For the text-containing cell, return its midpoint in [x, y] coordinate format. 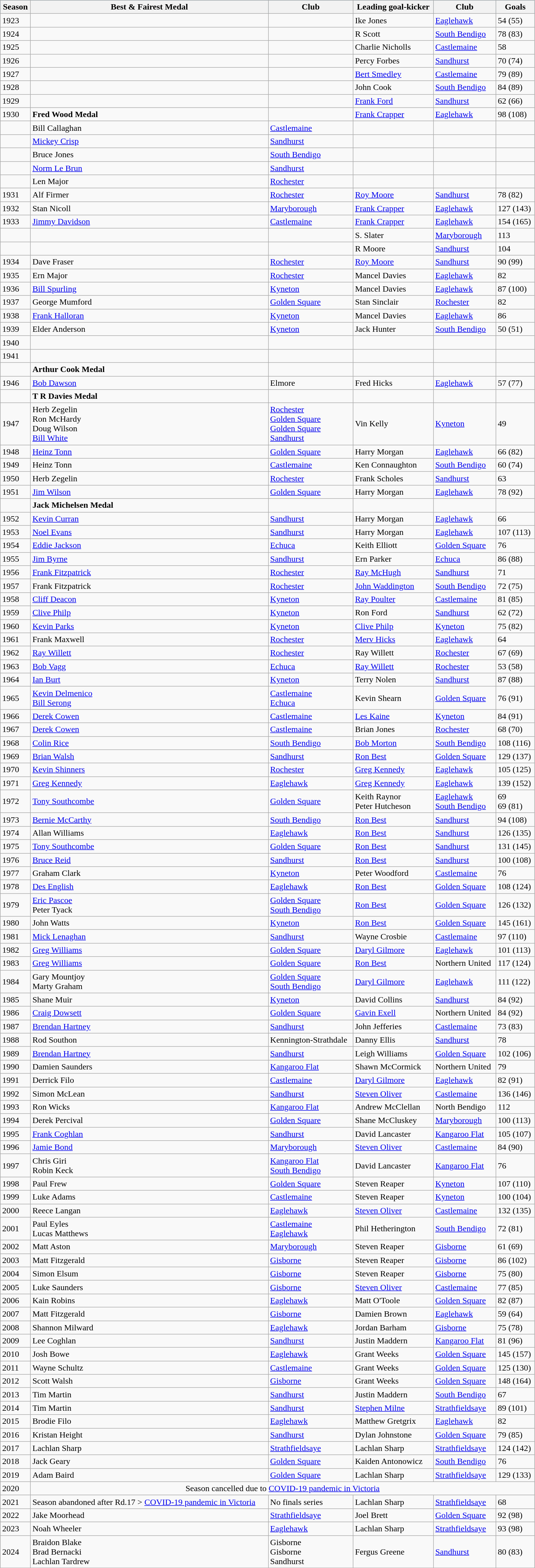
58 [515, 47]
79 [515, 1067]
1934 [16, 262]
1993 [16, 1107]
1923 [16, 20]
6969 (81) [515, 801]
2003 [16, 1260]
1955 [16, 559]
Stephen Milne [393, 1408]
107 (113) [515, 532]
2020 [16, 1488]
108 (116) [515, 743]
64 [515, 640]
79 (89) [515, 74]
S. Slater [393, 235]
Bob Dawson [149, 383]
78 (92) [515, 492]
73 (83) [515, 1026]
100 (113) [515, 1121]
Brodie Filo [149, 1421]
Goals [515, 7]
Jack Michelsen Medal [149, 505]
Braidon BlakeBrad BernackiLachlan Tardrew [149, 1551]
Fred Wood Medal [149, 114]
2009 [16, 1341]
Kangaroo FlatSouth Bendigo [311, 1166]
EaglehawkSouth Bendigo [465, 801]
Ern Parker [393, 559]
Danny Ellis [393, 1040]
T R Davies Medal [149, 396]
1966 [16, 716]
Joel Brett [393, 1515]
2015 [16, 1421]
Norm Le Brun [149, 168]
2010 [16, 1354]
1951 [16, 492]
Graham Clark [149, 873]
1978 [16, 887]
66 (82) [515, 452]
Jordan Barham [393, 1328]
81 (85) [515, 599]
Ray Poulter [393, 599]
100 (108) [515, 860]
72 (81) [515, 1228]
67 (69) [515, 653]
David Collins [393, 1000]
75 (78) [515, 1328]
53 (58) [515, 666]
67 [515, 1395]
82 (87) [515, 1300]
148 (164) [515, 1381]
68 (70) [515, 730]
Season [16, 7]
Len Major [149, 182]
1997 [16, 1166]
Derrick Filo [149, 1080]
Andrew McClellan [393, 1107]
Jake Moorhead [149, 1515]
1957 [16, 586]
Jamie Bond [149, 1147]
Eddie Jackson [149, 545]
97 (110) [515, 936]
No finals series [311, 1502]
2004 [16, 1274]
1947 [16, 424]
Noah Wheeler [149, 1529]
2007 [16, 1314]
1950 [16, 478]
1930 [16, 114]
49 [515, 424]
Brian Walsh [149, 756]
Elmore [311, 383]
RochesterGolden SquareGolden SquareSandhurst [311, 424]
Bert Smedley [393, 74]
Luke Saunders [149, 1287]
GisborneGisborneSandhurst [311, 1551]
113 [515, 235]
1973 [16, 819]
108 (124) [515, 887]
CastlemaineEaglehawk [311, 1228]
1936 [16, 289]
Damien Saunders [149, 1067]
129 (137) [515, 756]
1937 [16, 302]
86 [515, 316]
Des English [149, 887]
1933 [16, 222]
1981 [16, 936]
79 (85) [515, 1435]
Kain Robins [149, 1300]
72 (75) [515, 586]
87 (88) [515, 680]
1994 [16, 1121]
145 (157) [515, 1354]
Dave Fraser [149, 262]
John Waddington [393, 586]
77 (85) [515, 1287]
105 (107) [515, 1134]
Kevin Parks [149, 626]
Wayne Crosbie [393, 936]
1999 [16, 1197]
87 (100) [515, 289]
2013 [16, 1395]
81 (96) [515, 1341]
78 [515, 1040]
86 (102) [515, 1260]
126 (132) [515, 905]
126 (135) [515, 833]
Frank Halloran [149, 316]
2021 [16, 1502]
63 [515, 478]
John Cook [393, 87]
Wayne Schultz [149, 1368]
R Scott [393, 34]
Kristan Height [149, 1435]
Stan Nicoll [149, 208]
100 (104) [515, 1197]
Damien Brown [393, 1314]
62 (72) [515, 612]
Bob Morton [393, 743]
92 (98) [515, 1515]
1972 [16, 801]
Kevin DelmenicoBill Serong [149, 698]
Colin Rice [149, 743]
Frank Scholes [393, 478]
117 (124) [515, 963]
John Watts [149, 923]
2018 [16, 1462]
1929 [16, 101]
132 (135) [515, 1210]
2008 [16, 1328]
Jim Byrne [149, 559]
Percy Forbes [393, 61]
Mick Lenaghan [149, 936]
1986 [16, 1013]
Noel Evans [149, 532]
1941 [16, 356]
Reece Langan [149, 1210]
1935 [16, 275]
90 (99) [515, 262]
Simon Elsum [149, 1274]
54 (55) [515, 20]
Josh Bowe [149, 1354]
2024 [16, 1551]
80 (83) [515, 1551]
59 (64) [515, 1314]
1974 [16, 833]
145 (161) [515, 923]
2016 [16, 1435]
Ron Wicks [149, 1107]
Matthew Gretgrix [393, 1421]
1996 [16, 1147]
1963 [16, 666]
1961 [16, 640]
75 (82) [515, 626]
1932 [16, 208]
1967 [16, 730]
68 [515, 1502]
1959 [16, 612]
71 [515, 572]
84 (89) [515, 87]
111 (122) [515, 982]
84 (91) [515, 716]
Adam Baird [149, 1475]
1928 [16, 87]
60 (74) [515, 465]
Cliff Deacon [149, 599]
2023 [16, 1529]
1939 [16, 329]
50 (51) [515, 329]
Bernie McCarthy [149, 819]
Bill Callaghan [149, 128]
2011 [16, 1368]
1926 [16, 61]
Arthur Cook Medal [149, 369]
Matt O'Toole [393, 1300]
1983 [16, 963]
2001 [16, 1228]
Matt Aston [149, 1247]
Simon McLean [149, 1093]
1958 [16, 599]
1956 [16, 572]
78 (83) [515, 34]
1977 [16, 873]
Chris GiriRobin Keck [149, 1166]
1980 [16, 923]
98 (108) [515, 114]
2012 [16, 1381]
62 (66) [515, 101]
Peter Woodford [393, 873]
Ike Jones [393, 20]
1925 [16, 47]
136 (146) [515, 1093]
Leading goal-kicker [393, 7]
1964 [16, 680]
1969 [16, 756]
1975 [16, 846]
1976 [16, 860]
Shawn McCormick [393, 1067]
Shannon Milward [149, 1328]
105 (125) [515, 770]
Eric PascoePeter Tyack [149, 905]
Kevin Shearn [393, 698]
1960 [16, 626]
94 (108) [515, 819]
Derek Percival [149, 1121]
129 (133) [515, 1475]
131 (145) [515, 846]
Alf Firmer [149, 195]
Bruce Jones [149, 154]
Shane McCluskey [393, 1121]
Elder Anderson [149, 329]
Merv Hicks [393, 640]
Brian Jones [393, 730]
Scott Walsh [149, 1381]
1987 [16, 1026]
2002 [16, 1247]
107 (110) [515, 1184]
1962 [16, 653]
66 [515, 519]
Jack Hunter [393, 329]
Mickey Crisp [149, 141]
Terry Nolen [393, 680]
CastlemaineEchuca [311, 698]
Ern Major [149, 275]
1927 [16, 74]
Lee Coghlan [149, 1341]
Gary MountjoyMarty Graham [149, 982]
1990 [16, 1067]
Shane Muir [149, 1000]
Herb ZegelinRon McHardyDoug WilsonBill White [149, 424]
1940 [16, 342]
2000 [16, 1210]
1991 [16, 1080]
1979 [16, 905]
Stan Sinclair [393, 302]
1924 [16, 34]
Frank Maxwell [149, 640]
Frank Coghlan [149, 1134]
1984 [16, 982]
Fergus Greene [393, 1551]
Craig Dowsett [149, 1013]
1949 [16, 465]
104 [515, 249]
Leigh Williams [393, 1053]
1998 [16, 1184]
124 (142) [515, 1448]
2019 [16, 1475]
1995 [16, 1134]
75 (80) [515, 1274]
89 (101) [515, 1408]
78 (82) [515, 195]
Bruce Reid [149, 860]
Herb Zegelin [149, 478]
Rod Southon [149, 1040]
Jimmy Davidson [149, 222]
1954 [16, 545]
Fred Hicks [393, 383]
Keith Elliott [393, 545]
Best & Fairest Medal [149, 7]
Les Kaine [393, 716]
George Mumford [149, 302]
82 (91) [515, 1080]
R Moore [393, 249]
84 (90) [515, 1147]
2017 [16, 1448]
North Bendigo [465, 1107]
1982 [16, 950]
2006 [16, 1300]
2005 [16, 1287]
86 (88) [515, 559]
1970 [16, 770]
Kennington-Strathdale [311, 1040]
Ian Burt [149, 680]
125 (130) [515, 1368]
Ray McHugh [393, 572]
Ron Ford [393, 612]
Bob Vagg [149, 666]
Keith RaynorPeter Hutcheson [393, 801]
1931 [16, 195]
57 (77) [515, 383]
Phil Hetherington [393, 1228]
1938 [16, 316]
Kevin Shinners [149, 770]
Jim Wilson [149, 492]
112 [515, 1107]
61 (69) [515, 1247]
76 (91) [515, 698]
Allan Williams [149, 833]
Kaiden Antonowicz [393, 1462]
1992 [16, 1093]
2014 [16, 1408]
2022 [16, 1515]
Gavin Exell [393, 1013]
John Jefferies [393, 1026]
1946 [16, 383]
154 (165) [515, 222]
Paul Frew [149, 1184]
Kevin Curran [149, 519]
Bill Spurling [149, 289]
101 (113) [515, 950]
Season cancelled due to COVID-19 pandemic in Victoria [282, 1488]
Frank Ford [393, 101]
Vin Kelly [393, 424]
70 (74) [515, 61]
1971 [16, 783]
1988 [16, 1040]
1953 [16, 532]
Luke Adams [149, 1197]
1985 [16, 1000]
Season abandoned after Rd.17 > COVID-19 pandemic in Victoria [149, 1502]
Jack Geary [149, 1462]
1948 [16, 452]
1965 [16, 698]
1968 [16, 743]
Ken Connaughton [393, 465]
Dylan Johnstone [393, 1435]
Paul EylesLucas Matthews [149, 1228]
102 (106) [515, 1053]
1989 [16, 1053]
139 (152) [515, 783]
93 (98) [515, 1529]
Charlie Nicholls [393, 47]
1952 [16, 519]
127 (143) [515, 208]
